For the text-containing cell, return its midpoint in [X, Y] coordinate format. 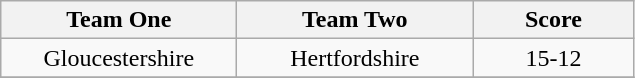
Team Two [355, 20]
Score [554, 20]
Hertfordshire [355, 58]
Gloucestershire [119, 58]
Team One [119, 20]
15-12 [554, 58]
